Scan for the cell matching the given text and deliver its (x, y) coordinate at center. 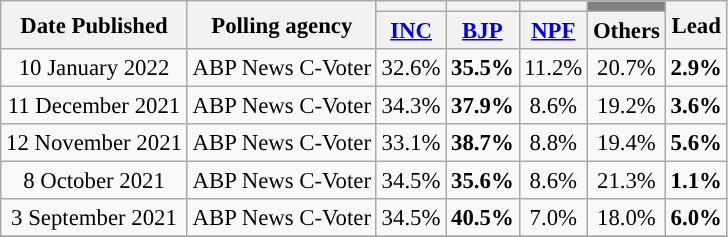
1.1% (696, 181)
37.9% (482, 106)
8.8% (554, 143)
2.9% (696, 68)
Lead (696, 25)
38.7% (482, 143)
12 November 2021 (94, 143)
10 January 2022 (94, 68)
35.5% (482, 68)
Others (627, 31)
32.6% (410, 68)
8 October 2021 (94, 181)
Polling agency (282, 25)
34.5% (410, 181)
BJP (482, 31)
33.1% (410, 143)
19.4% (627, 143)
NPF (554, 31)
5.6% (696, 143)
11.2% (554, 68)
20.7% (627, 68)
INC (410, 31)
35.6% (482, 181)
Date Published (94, 25)
3.6% (696, 106)
34.3% (410, 106)
19.2% (627, 106)
11 December 2021 (94, 106)
21.3% (627, 181)
